Determine the [X, Y] coordinate at the center of the cell enclosing the given text.  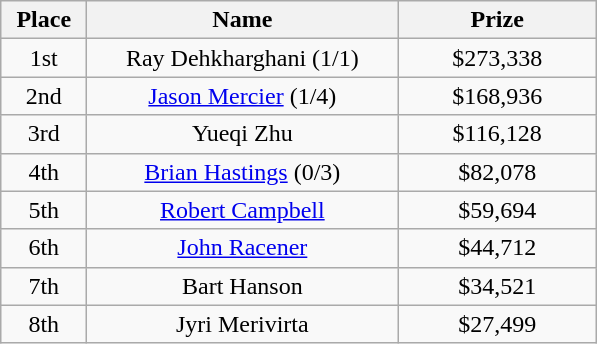
$168,936 [498, 96]
Jason Mercier (1/4) [242, 96]
Place [44, 20]
Ray Dehkharghani (1/1) [242, 58]
8th [44, 324]
Name [242, 20]
Prize [498, 20]
3rd [44, 134]
Robert Campbell [242, 210]
$273,338 [498, 58]
4th [44, 172]
$44,712 [498, 248]
$59,694 [498, 210]
Yueqi Zhu [242, 134]
Brian Hastings (0/3) [242, 172]
$34,521 [498, 286]
$82,078 [498, 172]
$27,499 [498, 324]
5th [44, 210]
$116,128 [498, 134]
2nd [44, 96]
1st [44, 58]
John Racener [242, 248]
6th [44, 248]
Bart Hanson [242, 286]
Jyri Merivirta [242, 324]
7th [44, 286]
